Pinpoint the cell where the given text exists, returning its [X, Y] midpoint coordinate. 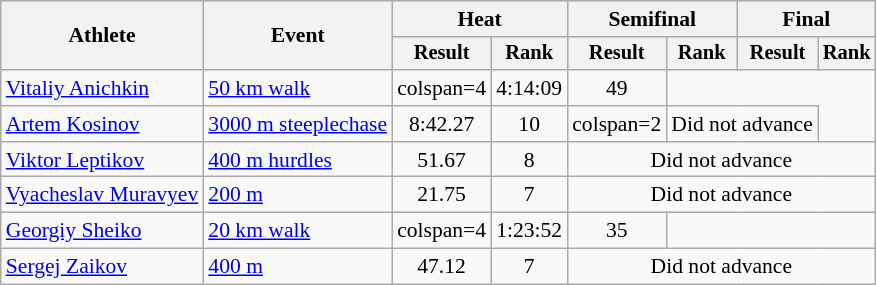
400 m [298, 267]
Vitaliy Anichkin [102, 88]
Athlete [102, 36]
Heat [480, 19]
Sergej Zaikov [102, 267]
400 m hurdles [298, 160]
49 [616, 88]
Semifinal [652, 19]
47.12 [442, 267]
8:42.27 [442, 124]
4:14:09 [529, 88]
Final [806, 19]
Event [298, 36]
Viktor Leptikov [102, 160]
Georgiy Sheiko [102, 231]
51.67 [442, 160]
50 km walk [298, 88]
21.75 [442, 195]
Vyacheslav Muravyev [102, 195]
Artem Kosinov [102, 124]
8 [529, 160]
10 [529, 124]
200 m [298, 195]
3000 m steeplechase [298, 124]
1:23:52 [529, 231]
35 [616, 231]
20 km walk [298, 231]
colspan=2 [616, 124]
